Return (x, y) of the center of cell containing provided text 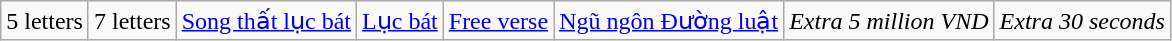
Lục bát (400, 21)
Ngũ ngôn Đường luật (669, 21)
Free verse (498, 21)
Song thất lục bát (266, 21)
7 letters (132, 21)
Extra 5 million VND (889, 21)
Extra 30 seconds (1082, 21)
5 letters (45, 21)
